Find where the given text appears and provide that cell's center as [X, Y] coordinate. 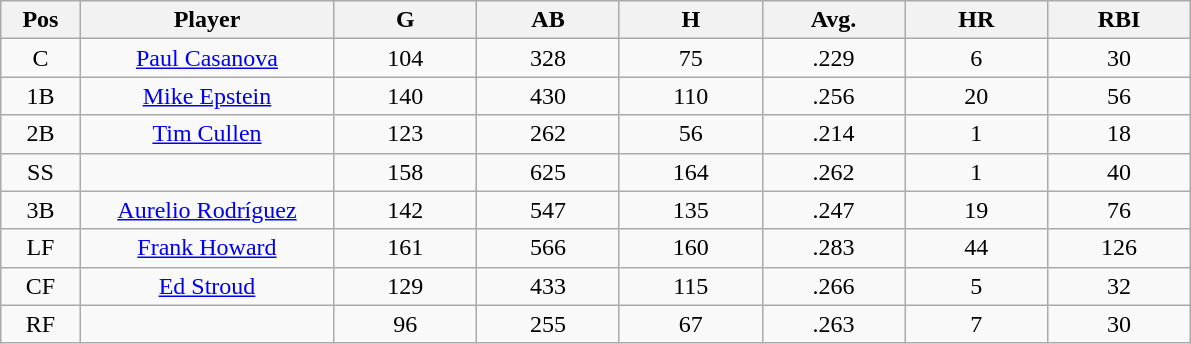
.262 [834, 172]
67 [690, 324]
433 [548, 286]
5 [976, 286]
328 [548, 58]
140 [406, 96]
75 [690, 58]
40 [1120, 172]
G [406, 20]
.214 [834, 134]
625 [548, 172]
.266 [834, 286]
262 [548, 134]
135 [690, 210]
19 [976, 210]
115 [690, 286]
142 [406, 210]
430 [548, 96]
7 [976, 324]
RF [40, 324]
Ed Stroud [207, 286]
LF [40, 248]
Tim Cullen [207, 134]
255 [548, 324]
76 [1120, 210]
104 [406, 58]
547 [548, 210]
2B [40, 134]
Frank Howard [207, 248]
164 [690, 172]
H [690, 20]
158 [406, 172]
AB [548, 20]
96 [406, 324]
110 [690, 96]
126 [1120, 248]
Paul Casanova [207, 58]
.247 [834, 210]
566 [548, 248]
SS [40, 172]
Mike Epstein [207, 96]
6 [976, 58]
32 [1120, 286]
HR [976, 20]
.256 [834, 96]
.263 [834, 324]
1B [40, 96]
RBI [1120, 20]
18 [1120, 134]
161 [406, 248]
C [40, 58]
123 [406, 134]
20 [976, 96]
Player [207, 20]
.283 [834, 248]
Pos [40, 20]
44 [976, 248]
160 [690, 248]
129 [406, 286]
CF [40, 286]
3B [40, 210]
.229 [834, 58]
Aurelio Rodríguez [207, 210]
Avg. [834, 20]
